Determine the [X, Y] coordinate at the center of the cell enclosing the given text.  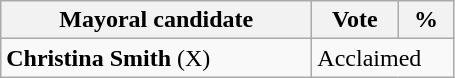
Christina Smith (X) [156, 58]
Vote [355, 20]
% [426, 20]
Acclaimed [383, 58]
Mayoral candidate [156, 20]
